Capture the cell that displays the provided text and extract its [X, Y] central coordinate. 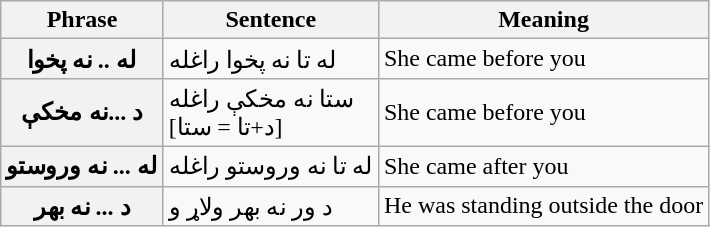
د ...نه مخکې [82, 112]
له تا نه پخوا راغله [270, 59]
He was standing outside the door [543, 206]
د ور نه بهر ولاړ و [270, 206]
له .. نه پخوا [82, 59]
د ... نه بهر [82, 206]
له ... نه وروستو [82, 166]
She came after you [543, 166]
Sentence [270, 20]
Meaning [543, 20]
ستا نه مخکې راغله[د+تا = ستا] [270, 112]
له تا نه وروستو راغله [270, 166]
Phrase [82, 20]
